Return [x, y] of the center of cell containing provided text 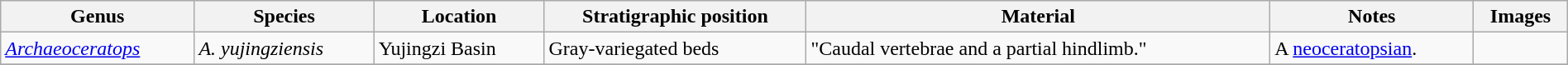
Location [459, 17]
Notes [1372, 17]
Gray-variegated beds [675, 48]
"Caudal vertebrae and a partial hindlimb." [1039, 48]
Material [1039, 17]
Yujingzi Basin [459, 48]
Archaeoceratops [98, 48]
A neoceratopsian. [1372, 48]
Genus [98, 17]
Stratigraphic position [675, 17]
A. yujingziensis [284, 48]
Species [284, 17]
Images [1521, 17]
